Capture the cell that displays the provided text and extract its (X, Y) central coordinate. 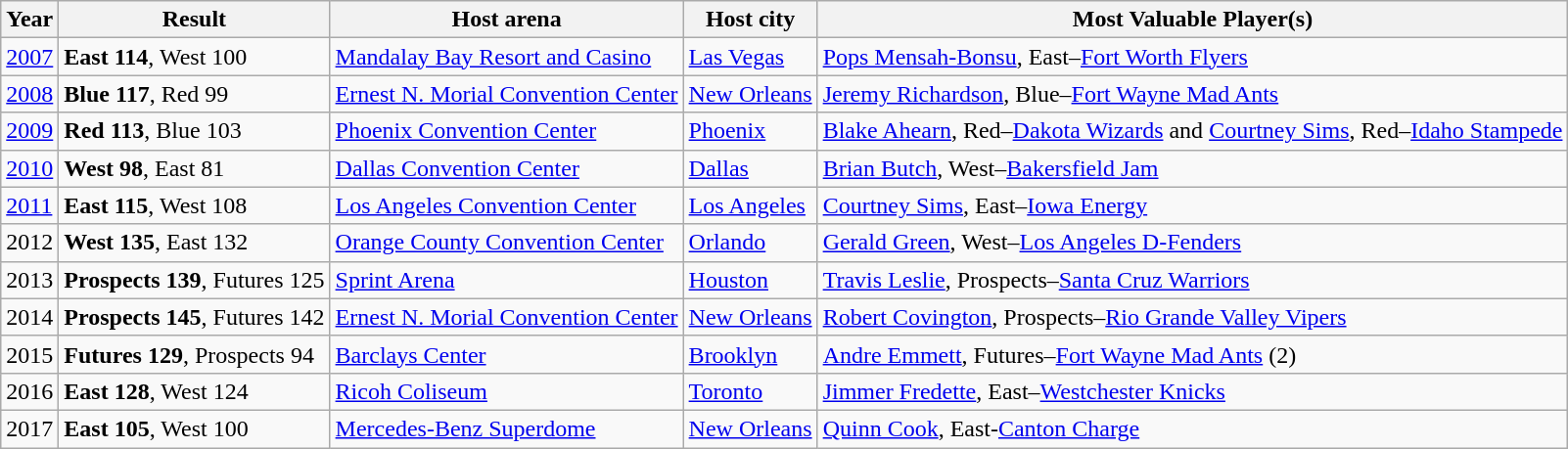
Dallas Convention Center (507, 168)
Blake Ahearn, Red–Dakota Wizards and Courtney Sims, Red–Idaho Stampede (1192, 131)
East 115, West 108 (194, 205)
2008 (29, 94)
Barclays Center (507, 354)
Andre Emmett, Futures–Fort Wayne Mad Ants (2) (1192, 354)
Prospects 139, Futures 125 (194, 280)
Prospects 145, Futures 142 (194, 317)
2016 (29, 391)
Jeremy Richardson, Blue–Fort Wayne Mad Ants (1192, 94)
East 128, West 124 (194, 391)
Sprint Arena (507, 280)
2010 (29, 168)
Blue 117, Red 99 (194, 94)
Gerald Green, West–Los Angeles D-Fenders (1192, 243)
Los Angeles Convention Center (507, 205)
Dallas (750, 168)
Red 113, Blue 103 (194, 131)
Mandalay Bay Resort and Casino (507, 57)
Mercedes-Benz Superdome (507, 428)
Host city (750, 20)
2013 (29, 280)
Futures 129, Prospects 94 (194, 354)
Most Valuable Player(s) (1192, 20)
West 135, East 132 (194, 243)
Pops Mensah-Bonsu, East–Fort Worth Flyers (1192, 57)
Host arena (507, 20)
2015 (29, 354)
Las Vegas (750, 57)
2014 (29, 317)
Los Angeles (750, 205)
East 105, West 100 (194, 428)
Orlando (750, 243)
Phoenix (750, 131)
Year (29, 20)
Toronto (750, 391)
Robert Covington, Prospects–Rio Grande Valley Vipers (1192, 317)
2011 (29, 205)
2012 (29, 243)
2007 (29, 57)
Courtney Sims, East–Iowa Energy (1192, 205)
Quinn Cook, East-Canton Charge (1192, 428)
Travis Leslie, Prospects–Santa Cruz Warriors (1192, 280)
2009 (29, 131)
Orange County Convention Center (507, 243)
Result (194, 20)
Jimmer Fredette, East–Westchester Knicks (1192, 391)
2017 (29, 428)
West 98, East 81 (194, 168)
Ricoh Coliseum (507, 391)
East 114, West 100 (194, 57)
Brooklyn (750, 354)
Brian Butch, West–Bakersfield Jam (1192, 168)
Phoenix Convention Center (507, 131)
Houston (750, 280)
